Return the [X, Y] coordinate for the center point of the cell that contains the specified text.  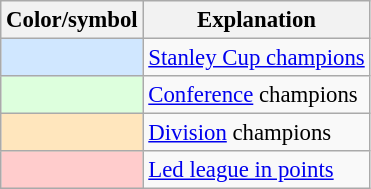
Color/symbol [72, 20]
Stanley Cup champions [256, 58]
Division champions [256, 133]
Explanation [256, 20]
Led league in points [256, 170]
Conference champions [256, 95]
